Search for the cell housing the specified text and yield its (X, Y) center coordinate. 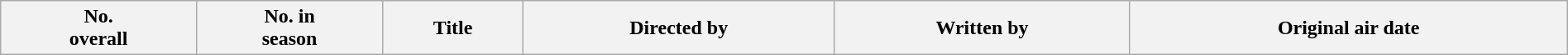
Original air date (1348, 28)
Written by (982, 28)
Directed by (678, 28)
No. inseason (289, 28)
Title (453, 28)
No.overall (99, 28)
